Find where the given text appears and provide that cell's center as [X, Y] coordinate. 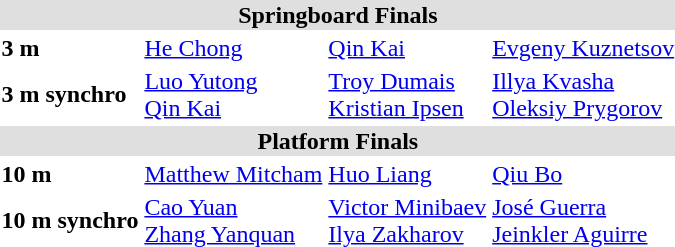
Qin Kai [408, 48]
Troy DumaisKristian Ipsen [408, 94]
Luo YutongQin Kai [234, 94]
Huo Liang [408, 174]
Matthew Mitcham [234, 174]
3 m synchro [70, 94]
3 m [70, 48]
10 m [70, 174]
He Chong [234, 48]
